For the text-containing cell, return its midpoint in [x, y] coordinate format. 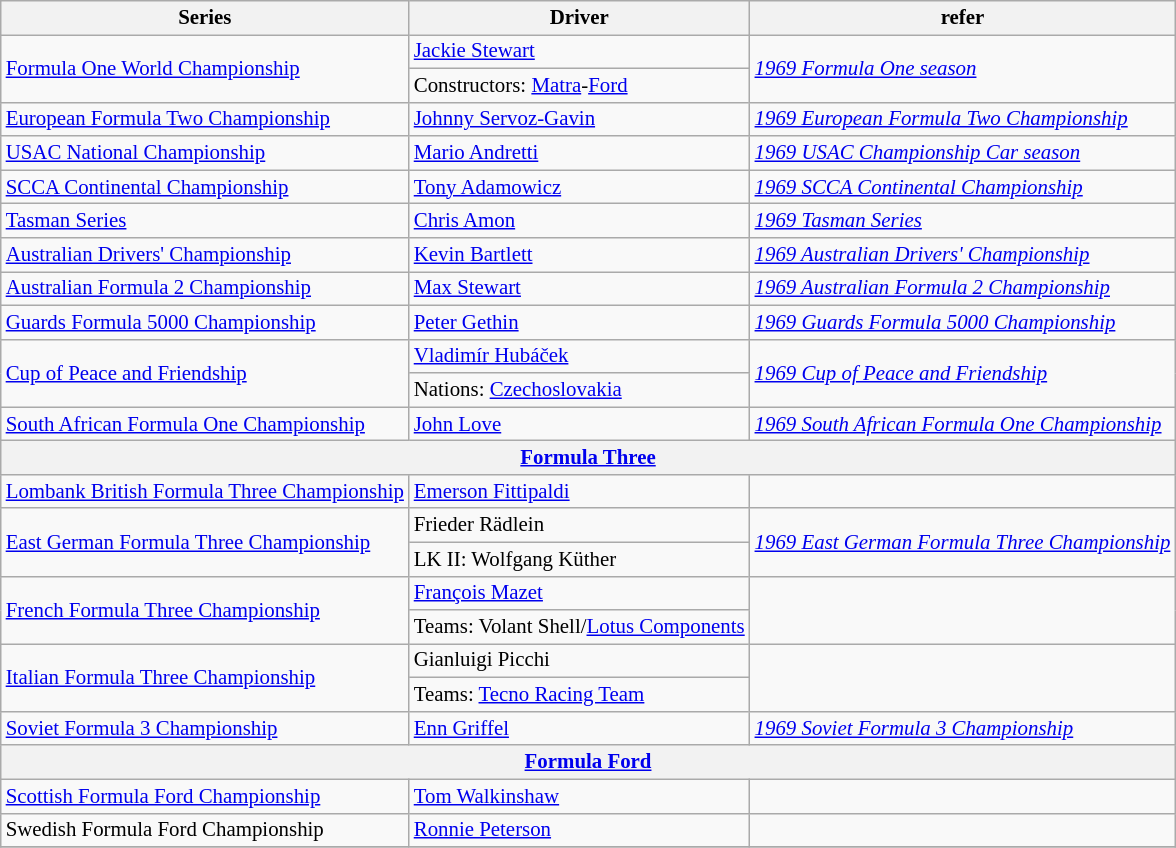
Swedish Formula Ford Championship [205, 830]
Tony Adamowicz [580, 187]
Australian Drivers' Championship [205, 255]
SCCA Continental Championship [205, 187]
Lombank British Formula Three Championship [205, 491]
Johnny Servoz-Gavin [580, 119]
1969 European Formula Two Championship [963, 119]
Italian Formula Three Championship [205, 678]
Formula One World Championship [205, 68]
Guards Formula 5000 Championship [205, 322]
Peter Gethin [580, 322]
1969 SCCA Continental Championship [963, 187]
1969 East German Formula Three Championship [963, 542]
1969 Formula One season [963, 68]
Enn Griffel [580, 728]
1969 Australian Formula 2 Championship [963, 288]
François Mazet [580, 593]
South African Formula One Championship [205, 424]
Max Stewart [580, 288]
Tom Walkinshaw [580, 796]
Soviet Formula 3 Championship [205, 728]
1969 South African Formula One Championship [963, 424]
Formula Three [588, 458]
Series [205, 18]
1969 Tasman Series [963, 221]
1969 Cup of Peace and Friendship [963, 373]
Emerson Fittipaldi [580, 491]
1969 Guards Formula 5000 Championship [963, 322]
1969 Australian Drivers' Championship [963, 255]
Tasman Series [205, 221]
Cup of Peace and Friendship [205, 373]
Vladimír Hubáček [580, 356]
1969 Soviet Formula 3 Championship [963, 728]
Australian Formula 2 Championship [205, 288]
Frieder Rädlein [580, 525]
Jackie Stewart [580, 51]
Driver [580, 18]
LK II: Wolfgang Küther [580, 559]
USAC National Championship [205, 153]
John Love [580, 424]
European Formula Two Championship [205, 119]
Teams: Volant Shell/Lotus Components [580, 627]
Formula Ford [588, 762]
Constructors: Matra-Ford [580, 85]
Nations: Czechoslovakia [580, 390]
Ronnie Peterson [580, 830]
Gianluigi Picchi [580, 661]
Scottish Formula Ford Championship [205, 796]
Chris Amon [580, 221]
Teams: Tecno Racing Team [580, 695]
Kevin Bartlett [580, 255]
1969 USAC Championship Car season [963, 153]
French Formula Three Championship [205, 610]
East German Formula Three Championship [205, 542]
Mario Andretti [580, 153]
refer [963, 18]
